Determine the (x, y) coordinate at the center of the cell enclosing the given text.  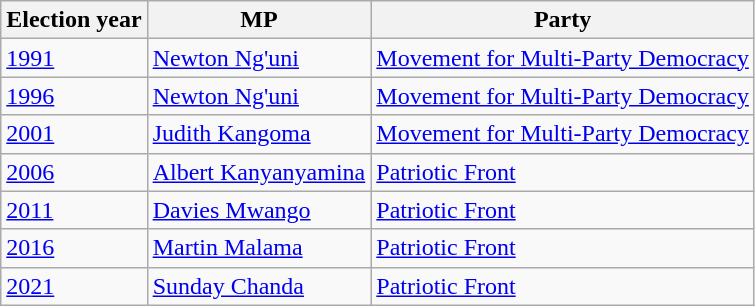
2001 (74, 134)
Sunday Chanda (259, 286)
MP (259, 20)
Election year (74, 20)
1991 (74, 58)
Party (563, 20)
Davies Mwango (259, 210)
Albert Kanyanyamina (259, 172)
2006 (74, 172)
2021 (74, 286)
Judith Kangoma (259, 134)
2011 (74, 210)
Martin Malama (259, 248)
1996 (74, 96)
2016 (74, 248)
